Find where the given text appears and provide that cell's center as (X, Y) coordinate. 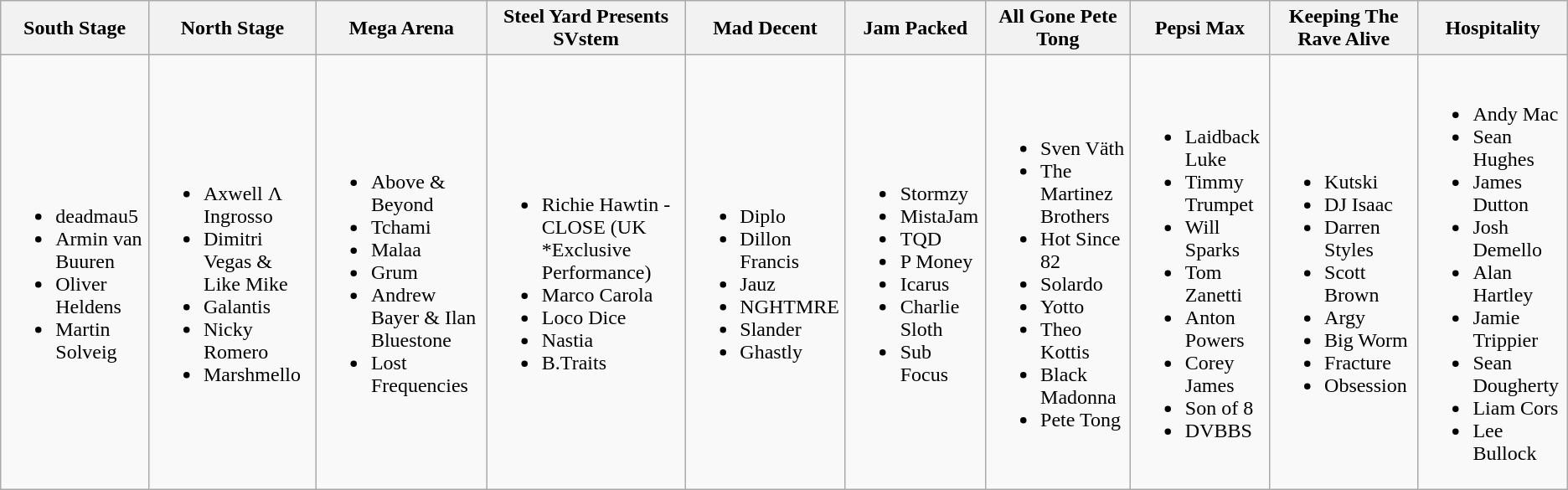
Axwell Λ IngrossoDimitri Vegas & Like MikeGalantisNicky RomeroMarshmello (232, 272)
Mega Arena (401, 28)
Hospitality (1493, 28)
Jam Packed (915, 28)
North Stage (232, 28)
StormzyMistaJamTQDP MoneyIcarusCharlie SlothSub Focus (915, 272)
KutskiDJ IsaacDarren StylesScott BrownArgyBig WormFractureObsession (1344, 272)
Laidback LukeTimmy TrumpetWill SparksTom ZanettiAnton PowersCorey JamesSon of 8DVBBS (1199, 272)
Richie Hawtin - CLOSE (UK *Exclusive Performance)Marco CarolaLoco DiceNastiaB.Traits (586, 272)
Andy MacSean HughesJames DuttonJosh DemelloAlan HartleyJamie TrippierSean DoughertyLiam CorsLee Bullock (1493, 272)
Sven VäthThe Martinez BrothersHot Since 82SolardoYottoTheo KottisBlack MadonnaPete Tong (1059, 272)
Pepsi Max (1199, 28)
Mad Decent (766, 28)
Keeping The Rave Alive (1344, 28)
Above & BeyondTchamiMalaaGrumAndrew Bayer & Ilan BluestoneLost Frequencies (401, 272)
South Stage (75, 28)
DiploDillon FrancisJauzNGHTMRESlanderGhastly (766, 272)
Steel Yard Presents SVstem (586, 28)
deadmau5Armin van BuurenOliver HeldensMartin Solveig (75, 272)
All Gone Pete Tong (1059, 28)
